Output the [X, Y] coordinate of the center of the cell containing the given text.  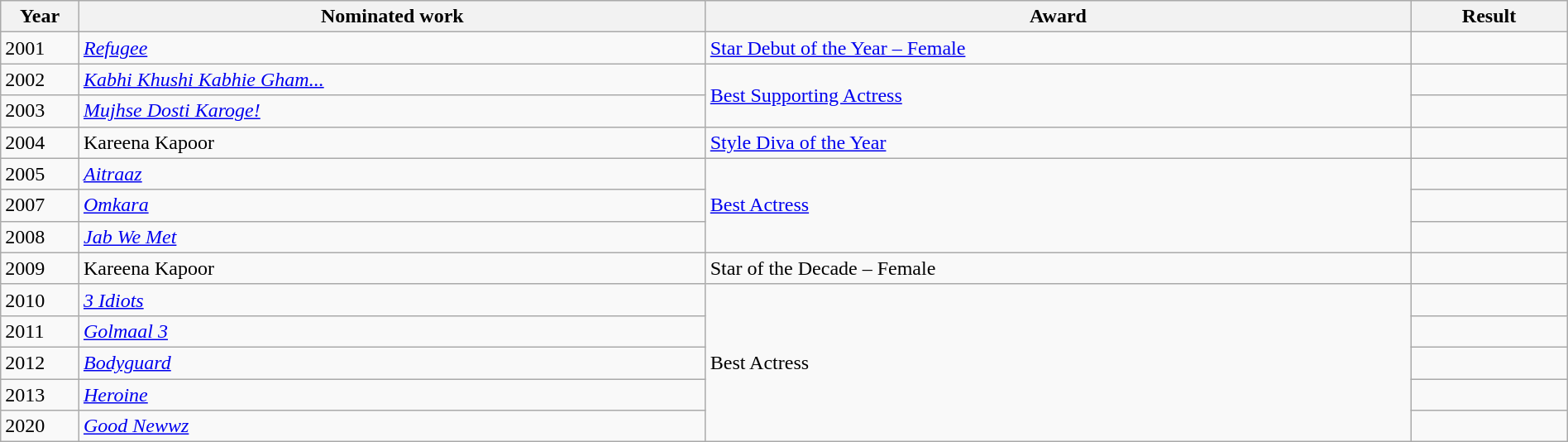
2003 [40, 111]
Award [1059, 17]
Heroine [392, 395]
2004 [40, 142]
2008 [40, 237]
Style Diva of the Year [1059, 142]
2012 [40, 363]
Nominated work [392, 17]
2001 [40, 48]
2010 [40, 300]
Result [1489, 17]
2002 [40, 79]
Aitraaz [392, 174]
Bodyguard [392, 363]
Star of the Decade – Female [1059, 268]
Kabhi Khushi Kabhie Gham... [392, 79]
Good Newwz [392, 426]
Year [40, 17]
2013 [40, 395]
Golmaal 3 [392, 331]
Best Supporting Actress [1059, 95]
2020 [40, 426]
Jab We Met [392, 237]
2011 [40, 331]
Refugee [392, 48]
3 Idiots [392, 300]
2005 [40, 174]
Omkara [392, 205]
Mujhse Dosti Karoge! [392, 111]
2007 [40, 205]
2009 [40, 268]
Star Debut of the Year – Female [1059, 48]
